Search for the cell housing the specified text and yield its [x, y] center coordinate. 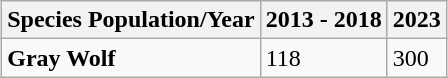
118 [324, 58]
Species Population/Year [131, 20]
2013 - 2018 [324, 20]
2023 [416, 20]
300 [416, 58]
Gray Wolf [131, 58]
